Find where the given text appears and provide that cell's center as (x, y) coordinate. 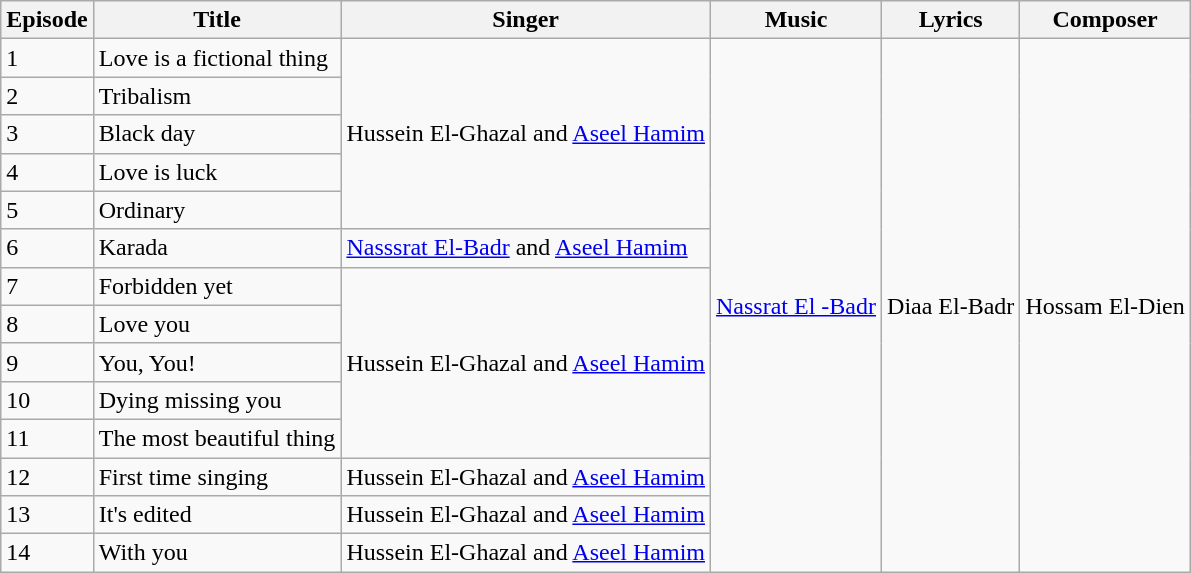
14 (47, 553)
Love is a fictional thing (217, 58)
2 (47, 96)
11 (47, 438)
Hossam El-Dien (1105, 306)
5 (47, 210)
9 (47, 362)
Black day (217, 134)
Nasssrat El-Badr and Aseel Hamim (526, 248)
6 (47, 248)
Title (217, 20)
Lyrics (951, 20)
The most beautiful thing (217, 438)
Music (796, 20)
12 (47, 477)
Composer (1105, 20)
Love is luck (217, 172)
Love you (217, 324)
Episode (47, 20)
With you (217, 553)
Dying missing you (217, 400)
8 (47, 324)
3 (47, 134)
4 (47, 172)
1 (47, 58)
Forbidden yet (217, 286)
Nassrat El -Badr (796, 306)
You, You! (217, 362)
10 (47, 400)
Karada (217, 248)
Tribalism (217, 96)
7 (47, 286)
Ordinary (217, 210)
Diaa El-Badr (951, 306)
It's edited (217, 515)
Singer (526, 20)
13 (47, 515)
First time singing (217, 477)
